Determine the [X, Y] coordinate at the center of the cell enclosing the given text.  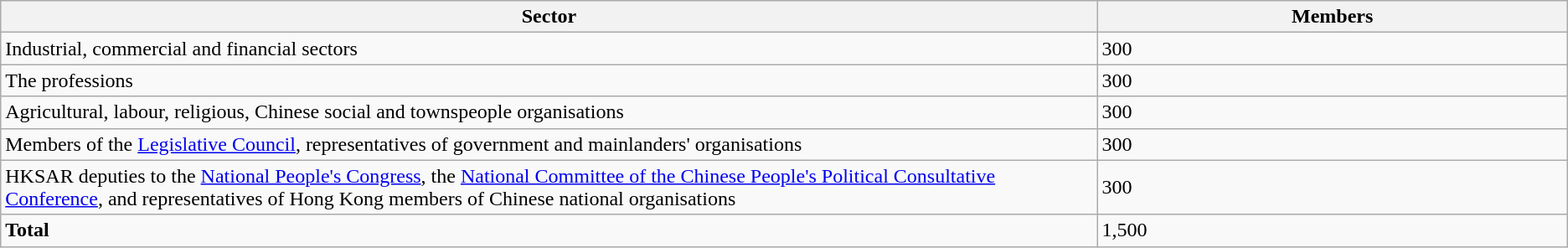
1,500 [1332, 230]
The professions [549, 80]
Members of the Legislative Council, representatives of government and mainlanders' organisations [549, 144]
Members [1332, 17]
Industrial, commercial and financial sectors [549, 49]
Agricultural, labour, religious, Chinese social and townspeople organisations [549, 112]
Total [549, 230]
Sector [549, 17]
